Extract the (x, y) coordinate from the center of the cell holding the provided text.  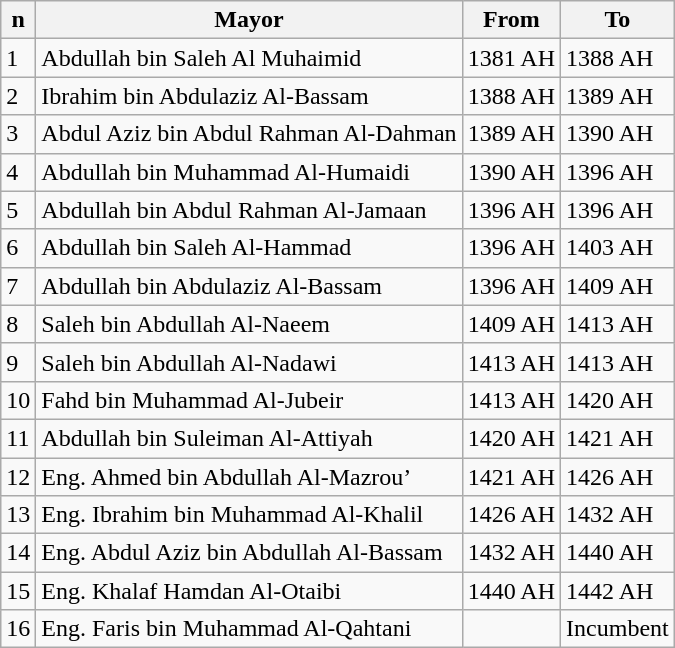
16 (18, 629)
Incumbent (618, 629)
9 (18, 362)
n (18, 20)
Saleh bin Abdullah Al-Naeem (249, 324)
3 (18, 134)
7 (18, 286)
Saleh bin Abdullah Al-Nadawi (249, 362)
8 (18, 324)
Abdullah bin Abdul Rahman Al-Jamaan (249, 210)
10 (18, 400)
12 (18, 477)
Abdullah bin Saleh Al Muhaimid (249, 58)
5 (18, 210)
6 (18, 248)
Eng. Ibrahim bin Muhammad Al-Khalil (249, 515)
Eng. Faris bin Muhammad Al-Qahtani (249, 629)
Fahd bin Muhammad Al-Jubeir (249, 400)
1 (18, 58)
14 (18, 553)
Mayor (249, 20)
15 (18, 591)
Abdullah bin Abdulaziz Al-Bassam (249, 286)
Eng. Khalaf Hamdan Al-Otaibi (249, 591)
From (511, 20)
Abdul Aziz bin Abdul Rahman Al-Dahman (249, 134)
11 (18, 438)
Abdullah bin Muhammad Al-Humaidi (249, 172)
Ibrahim bin Abdulaziz Al-Bassam (249, 96)
Abdullah bin Suleiman Al-Attiyah (249, 438)
To (618, 20)
1381 AH (511, 58)
Eng. Abdul Aziz bin Abdullah Al-Bassam (249, 553)
1403 AH (618, 248)
1442 AH (618, 591)
Eng. Ahmed bin Abdullah Al-Mazrou’ (249, 477)
4 (18, 172)
Abdullah bin Saleh Al-Hammad (249, 248)
13 (18, 515)
2 (18, 96)
